From the cell containing the given text, extract its center point as [X, Y] coordinate. 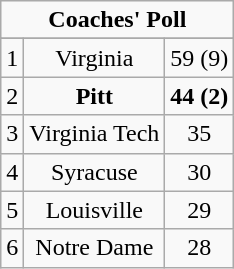
59 (9) [200, 58]
5 [12, 210]
Louisville [94, 210]
28 [200, 248]
Notre Dame [94, 248]
Syracuse [94, 172]
35 [200, 134]
30 [200, 172]
Virginia Tech [94, 134]
Pitt [94, 96]
1 [12, 58]
Coaches' Poll [118, 20]
6 [12, 248]
3 [12, 134]
2 [12, 96]
Virginia [94, 58]
4 [12, 172]
29 [200, 210]
44 (2) [200, 96]
